Pinpoint the cell where the given text exists, returning its [x, y] midpoint coordinate. 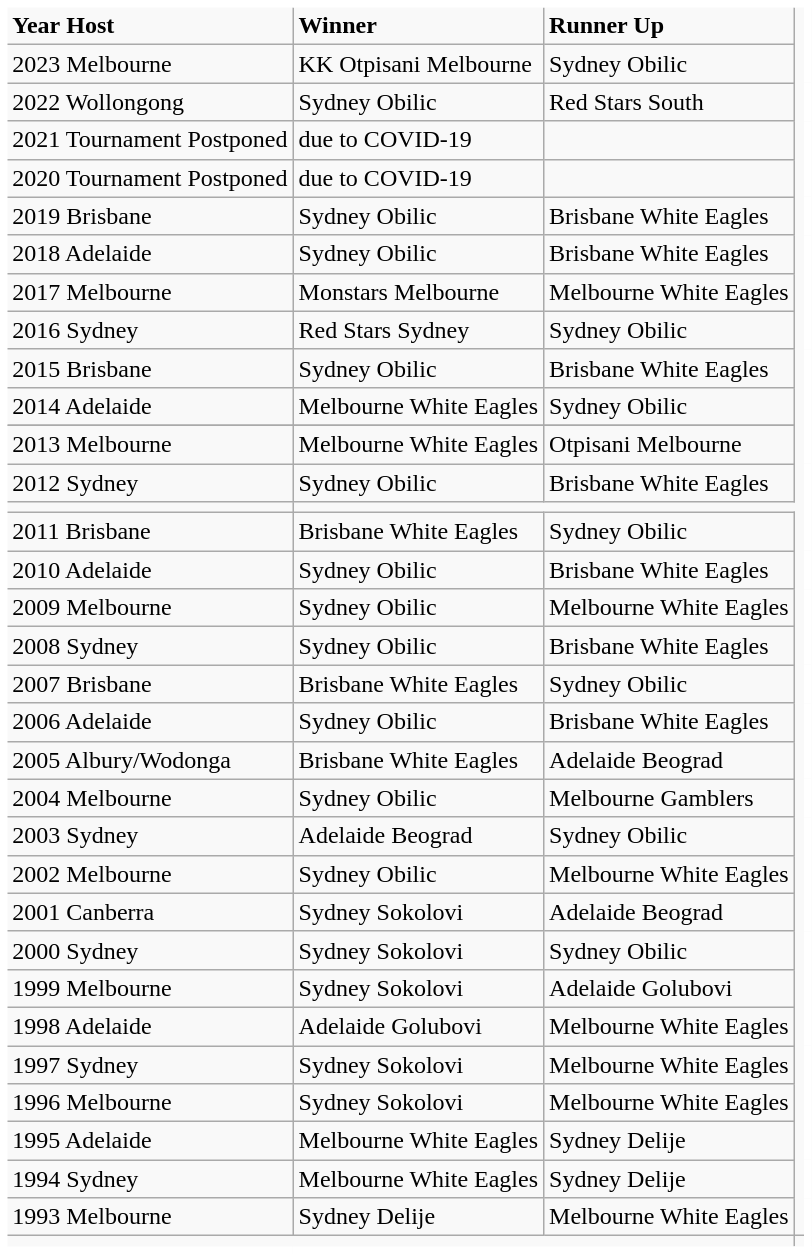
Monstars Melbourne [418, 292]
2023 Melbourne [148, 64]
1997 Sydney [148, 1065]
Red Stars South [670, 102]
2000 Sydney [148, 950]
2009 Melbourne [148, 608]
1998 Adelaide [148, 1026]
2006 Adelaide [148, 722]
2005 Albury/Wodonga [148, 760]
1994 Sydney [148, 1179]
2016 Sydney [148, 330]
2014 Adelaide [148, 406]
2022 Wollongong [148, 102]
2017 Melbourne [148, 292]
Year Host [148, 24]
2010 Adelaide [148, 570]
2019 Brisbane [148, 216]
1993 Melbourne [148, 1217]
KK Otpisani Melbourne [418, 64]
2003 Sydney [148, 836]
2002 Melbourne [148, 874]
Red Stars Sydney [418, 330]
2018 Adelaide [148, 254]
2012 Sydney [148, 483]
2013 Melbourne [148, 444]
Otpisani Melbourne [670, 444]
2004 Melbourne [148, 798]
1996 Melbourne [148, 1103]
Winner [418, 24]
2015 Brisbane [148, 368]
Runner Up [670, 24]
2011 Brisbane [148, 532]
2001 Canberra [148, 912]
Melbourne Gamblers [670, 798]
2020 Tournament Postponed [148, 178]
2008 Sydney [148, 646]
2007 Brisbane [148, 684]
1995 Adelaide [148, 1141]
1999 Melbourne [148, 988]
2021 Tournament Postponed [148, 140]
